Return the (x, y) coordinate for the center point of the cell that contains the specified text.  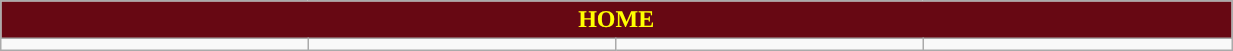
HOME (616, 20)
